Determine the (x, y) coordinate at the center of the cell enclosing the given text.  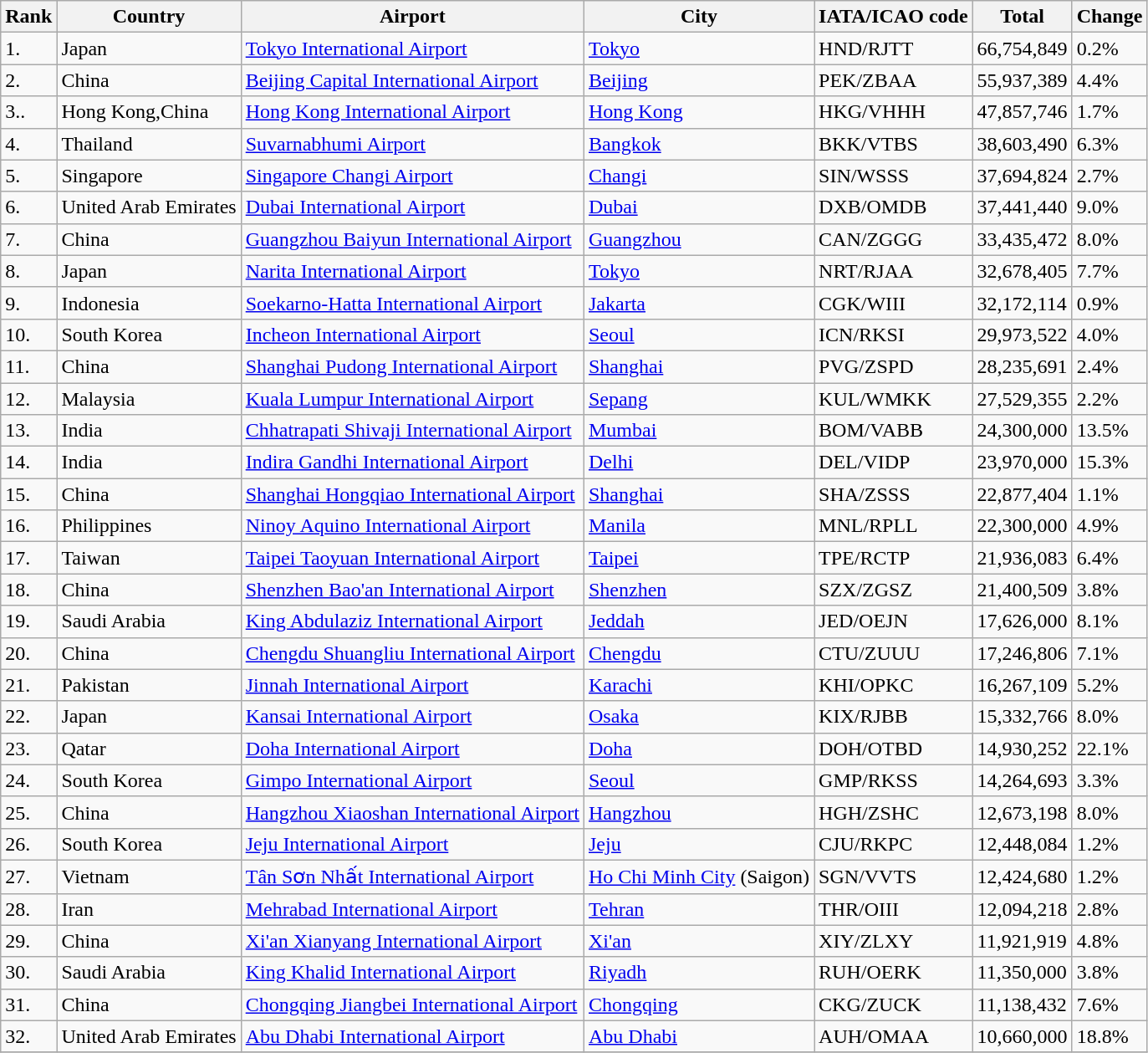
Doha International Airport (412, 749)
5. (28, 176)
8. (28, 271)
Hangzhou Xiaoshan International Airport (412, 812)
SGN/VVTS (894, 877)
Dubai International Airport (412, 207)
Hong Kong (699, 112)
24,300,000 (1022, 431)
PVG/ZSPD (894, 366)
TPE/RCTP (894, 558)
2.4% (1110, 366)
CJU/RKPC (894, 844)
6. (28, 207)
SHA/ZSSS (894, 494)
32,172,114 (1022, 303)
Philippines (149, 526)
Shenzhen Bao'an International Airport (412, 590)
Iran (149, 909)
7. (28, 239)
Beijing (699, 80)
11,138,432 (1022, 1004)
25. (28, 812)
Chongqing Jiangbei International Airport (412, 1004)
2. (28, 80)
1.1% (1110, 494)
8.1% (1110, 621)
17,626,000 (1022, 621)
21. (28, 685)
4.0% (1110, 335)
DXB/OMDB (894, 207)
Shanghai Hongqiao International Airport (412, 494)
Narita International Airport (412, 271)
Ho Chi Minh City (Saigon) (699, 877)
Change (1110, 17)
KIX/RJBB (894, 717)
RUH/OERK (894, 973)
AUH/OMAA (894, 1036)
24. (28, 780)
Xi'an Xianyang International Airport (412, 941)
30. (28, 973)
Abu Dhabi (699, 1036)
7.6% (1110, 1004)
Hangzhou (699, 812)
18.8% (1110, 1036)
Jinnah International Airport (412, 685)
Incheon International Airport (412, 335)
Qatar (149, 749)
29. (28, 941)
3.. (28, 112)
Malaysia (149, 399)
Changi (699, 176)
47,857,746 (1022, 112)
29,973,522 (1022, 335)
Vietnam (149, 877)
Taiwan (149, 558)
Shanghai Pudong International Airport (412, 366)
Delhi (699, 463)
1. (28, 49)
6.4% (1110, 558)
22. (28, 717)
Tân Sơn Nhất International Airport (412, 877)
Manila (699, 526)
0.9% (1110, 303)
PEK/ZBAA (894, 80)
32,678,405 (1022, 271)
CAN/ZGGG (894, 239)
5.2% (1110, 685)
Mehrabad International Airport (412, 909)
2.8% (1110, 909)
27. (28, 877)
Osaka (699, 717)
Karachi (699, 685)
DEL/VIDP (894, 463)
31. (28, 1004)
2.7% (1110, 176)
CGK/WIII (894, 303)
KUL/WMKK (894, 399)
Bangkok (699, 144)
Kansai International Airport (412, 717)
19. (28, 621)
Sepang (699, 399)
55,937,389 (1022, 80)
THR/OIII (894, 909)
Jakarta (699, 303)
18. (28, 590)
Beijing Capital International Airport (412, 80)
11. (28, 366)
4.4% (1110, 80)
SIN/WSSS (894, 176)
Indira Gandhi International Airport (412, 463)
JED/OEJN (894, 621)
22,877,404 (1022, 494)
12. (28, 399)
Airport (412, 17)
King Abdulaziz International Airport (412, 621)
HKG/VHHH (894, 112)
21,936,083 (1022, 558)
XIY/ZLXY (894, 941)
13.5% (1110, 431)
16. (28, 526)
28,235,691 (1022, 366)
Taipei (699, 558)
4.8% (1110, 941)
12,448,084 (1022, 844)
38,603,490 (1022, 144)
Indonesia (149, 303)
3.3% (1110, 780)
Soekarno-Hatta International Airport (412, 303)
Chhatrapati Shivaji International Airport (412, 431)
Doha (699, 749)
17. (28, 558)
7.7% (1110, 271)
Singapore Changi Airport (412, 176)
Jeddah (699, 621)
Tehran (699, 909)
IATA/ICAO code (894, 17)
Mumbai (699, 431)
14,930,252 (1022, 749)
32. (28, 1036)
HGH/ZSHC (894, 812)
11,921,919 (1022, 941)
Guangzhou (699, 239)
Hong Kong International Airport (412, 112)
2.2% (1110, 399)
12,424,680 (1022, 877)
Jeju (699, 844)
Hong Kong,China (149, 112)
SZX/ZGSZ (894, 590)
22,300,000 (1022, 526)
20. (28, 653)
Rank (28, 17)
GMP/RKSS (894, 780)
Total (1022, 17)
4.9% (1110, 526)
Suvarnabhumi Airport (412, 144)
12,094,218 (1022, 909)
BKK/VTBS (894, 144)
7.1% (1110, 653)
13. (28, 431)
37,694,824 (1022, 176)
City (699, 17)
Pakistan (149, 685)
23. (28, 749)
10. (28, 335)
15.3% (1110, 463)
Xi'an (699, 941)
Jeju International Airport (412, 844)
26. (28, 844)
12,673,198 (1022, 812)
DOH/OTBD (894, 749)
Riyadh (699, 973)
Ninoy Aquino International Airport (412, 526)
16,267,109 (1022, 685)
Abu Dhabi International Airport (412, 1036)
10,660,000 (1022, 1036)
22.1% (1110, 749)
1.7% (1110, 112)
Taipei Taoyuan International Airport (412, 558)
9.0% (1110, 207)
21,400,509 (1022, 590)
Dubai (699, 207)
28. (28, 909)
Shenzhen (699, 590)
27,529,355 (1022, 399)
66,754,849 (1022, 49)
CTU/ZUUU (894, 653)
KHI/OPKC (894, 685)
Singapore (149, 176)
HND/RJTT (894, 49)
14,264,693 (1022, 780)
37,441,440 (1022, 207)
15. (28, 494)
MNL/RPLL (894, 526)
14. (28, 463)
BOM/VABB (894, 431)
Chengdu Shuangliu International Airport (412, 653)
ICN/RKSI (894, 335)
Kuala Lumpur International Airport (412, 399)
23,970,000 (1022, 463)
9. (28, 303)
Country (149, 17)
Chengdu (699, 653)
6.3% (1110, 144)
CKG/ZUCK (894, 1004)
Chongqing (699, 1004)
King Khalid International Airport (412, 973)
Gimpo International Airport (412, 780)
0.2% (1110, 49)
17,246,806 (1022, 653)
4. (28, 144)
NRT/RJAA (894, 271)
15,332,766 (1022, 717)
Thailand (149, 144)
33,435,472 (1022, 239)
Guangzhou Baiyun International Airport (412, 239)
11,350,000 (1022, 973)
Tokyo International Airport (412, 49)
